Find where the given text appears and provide that cell's center as (x, y) coordinate. 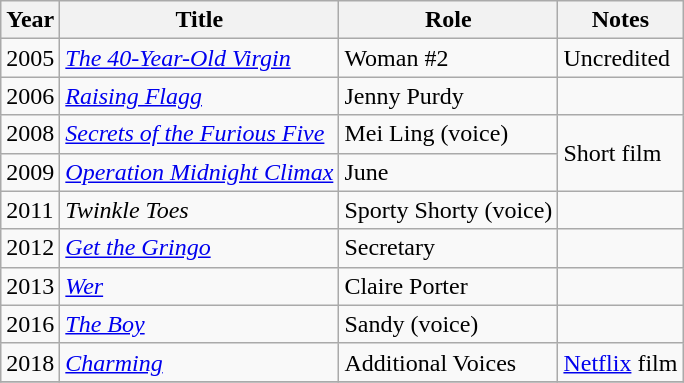
2018 (30, 362)
Title (200, 20)
2013 (30, 286)
Jenny Purdy (448, 96)
The 40-Year-Old Virgin (200, 58)
Netflix film (620, 362)
Wer (200, 286)
Uncredited (620, 58)
Secrets of the Furious Five (200, 134)
Notes (620, 20)
Get the Gringo (200, 248)
Year (30, 20)
Raising Flagg (200, 96)
2006 (30, 96)
June (448, 172)
2008 (30, 134)
2016 (30, 324)
Secretary (448, 248)
Sporty Shorty (voice) (448, 210)
The Boy (200, 324)
Sandy (voice) (448, 324)
2012 (30, 248)
2005 (30, 58)
Operation Midnight Climax (200, 172)
Role (448, 20)
Mei Ling (voice) (448, 134)
Twinkle Toes (200, 210)
Woman #2 (448, 58)
Short film (620, 153)
Claire Porter (448, 286)
Charming (200, 362)
2009 (30, 172)
2011 (30, 210)
Additional Voices (448, 362)
